Pinpoint the cell where the given text exists, returning its [X, Y] midpoint coordinate. 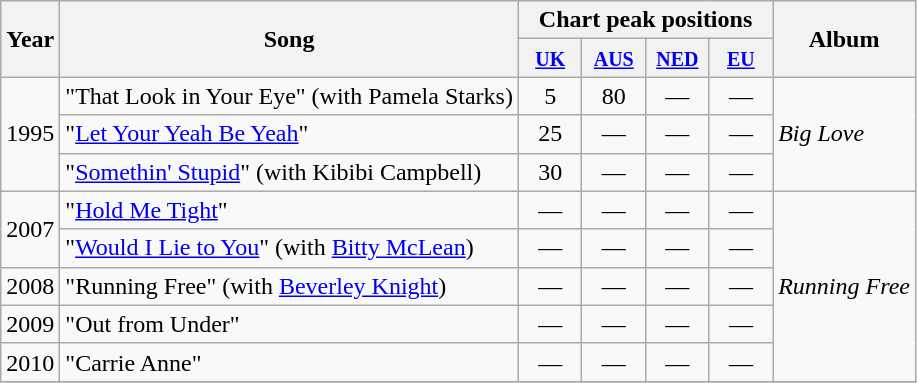
"Out from Under" [290, 324]
25 [550, 134]
UK [550, 58]
5 [550, 96]
"Let Your Yeah Be Yeah" [290, 134]
Chart peak positions [645, 20]
"That Look in Your Eye" (with Pamela Starks) [290, 96]
2008 [30, 286]
AUS [614, 58]
"Carrie Anne" [290, 362]
Running Free [844, 286]
80 [614, 96]
"Running Free" (with Beverley Knight) [290, 286]
2010 [30, 362]
"Hold Me Tight" [290, 210]
EU [741, 58]
Big Love [844, 134]
30 [550, 172]
"Would I Lie to You" (with Bitty McLean) [290, 248]
"Somethin' Stupid" (with Kibibi Campbell) [290, 172]
Album [844, 39]
Year [30, 39]
1995 [30, 134]
NED [678, 58]
2009 [30, 324]
2007 [30, 229]
Song [290, 39]
